Detect which cell encompasses the target text, then output its [x, y] center coordinate. 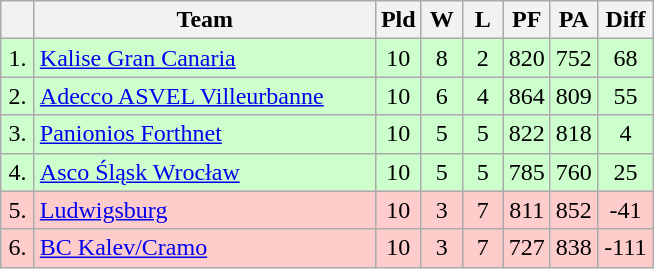
809 [574, 96]
785 [526, 172]
68 [625, 58]
3. [18, 134]
Pld [398, 20]
Team [204, 20]
Diff [625, 20]
818 [574, 134]
8 [442, 58]
5. [18, 210]
Panionios Forthnet [204, 134]
25 [625, 172]
1. [18, 58]
PF [526, 20]
820 [526, 58]
811 [526, 210]
Asco Śląsk Wrocław [204, 172]
Ludwigsburg [204, 210]
852 [574, 210]
Kalise Gran Canaria [204, 58]
760 [574, 172]
2 [482, 58]
6. [18, 248]
4. [18, 172]
864 [526, 96]
W [442, 20]
-111 [625, 248]
727 [526, 248]
752 [574, 58]
BC Kalev/Cramo [204, 248]
Adecco ASVEL Villeurbanne [204, 96]
838 [574, 248]
L [482, 20]
55 [625, 96]
6 [442, 96]
2. [18, 96]
PA [574, 20]
-41 [625, 210]
822 [526, 134]
